Determine the (X, Y) coordinate at the center of the cell enclosing the given text.  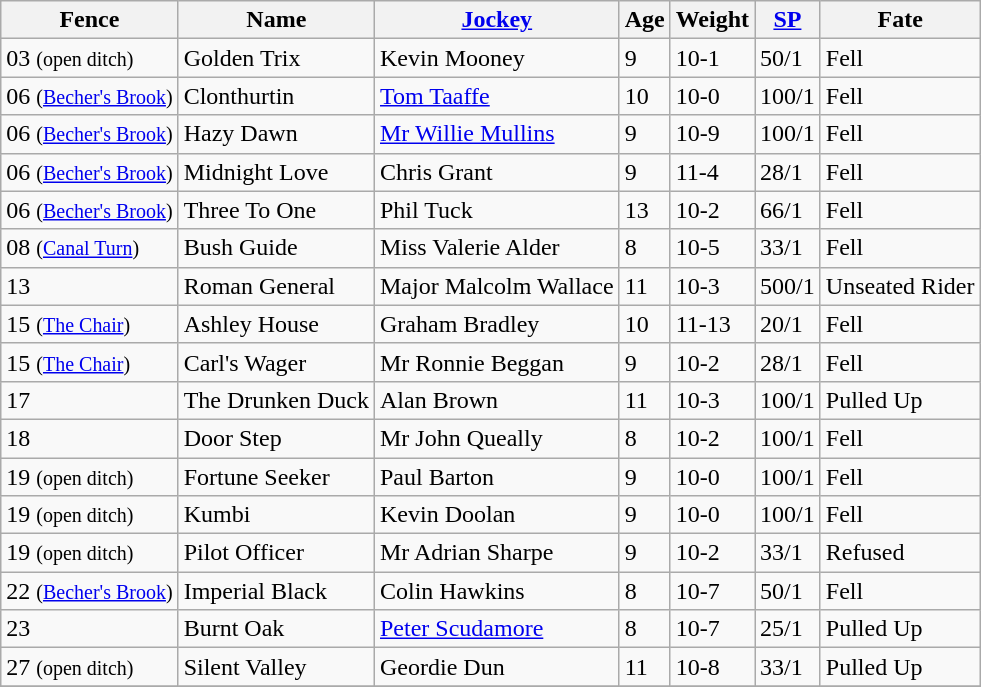
Unseated Rider (900, 286)
Phil Tuck (496, 210)
Weight (712, 20)
Fortune Seeker (276, 477)
Pilot Officer (276, 553)
18 (90, 438)
03 (open ditch) (90, 58)
66/1 (788, 210)
Silent Valley (276, 667)
Hazy Dawn (276, 134)
500/1 (788, 286)
22 (Becher's Brook) (90, 591)
Carl's Wager (276, 362)
10-5 (712, 248)
Clonthurtin (276, 96)
Tom Taaffe (496, 96)
Colin Hawkins (496, 591)
17 (90, 400)
Geordie Dun (496, 667)
Kumbi (276, 515)
The Drunken Duck (276, 400)
Ashley House (276, 324)
Major Malcolm Wallace (496, 286)
Kevin Doolan (496, 515)
27 (open ditch) (90, 667)
10-8 (712, 667)
Fate (900, 20)
Mr Adrian Sharpe (496, 553)
10-9 (712, 134)
Bush Guide (276, 248)
Imperial Black (276, 591)
Chris Grant (496, 172)
Age (644, 20)
Mr Willie Mullins (496, 134)
Name (276, 20)
Mr John Queally (496, 438)
10-1 (712, 58)
Midnight Love (276, 172)
11-4 (712, 172)
Fence (90, 20)
20/1 (788, 324)
Golden Trix (276, 58)
Jockey (496, 20)
Door Step (276, 438)
Kevin Mooney (496, 58)
Graham Bradley (496, 324)
Roman General (276, 286)
Alan Brown (496, 400)
Three To One (276, 210)
08 (Canal Turn) (90, 248)
Burnt Oak (276, 629)
23 (90, 629)
Paul Barton (496, 477)
Miss Valerie Alder (496, 248)
11-13 (712, 324)
SP (788, 20)
Mr Ronnie Beggan (496, 362)
Peter Scudamore (496, 629)
25/1 (788, 629)
Refused (900, 553)
